Return [X, Y] of the center of cell containing provided text 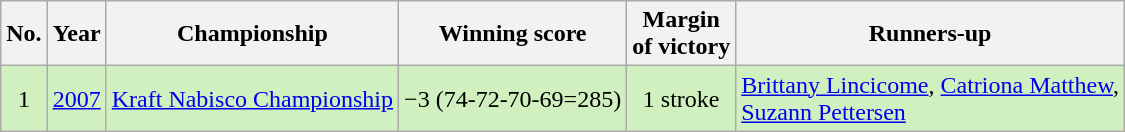
1 stroke [682, 98]
Marginof victory [682, 34]
Kraft Nabisco Championship [252, 98]
No. [24, 34]
2007 [76, 98]
Runners-up [930, 34]
Year [76, 34]
Championship [252, 34]
1 [24, 98]
Brittany Lincicome, Catriona Matthew, Suzann Pettersen [930, 98]
Winning score [513, 34]
−3 (74-72-70-69=285) [513, 98]
